Scan for the cell matching the given text and deliver its (X, Y) coordinate at center. 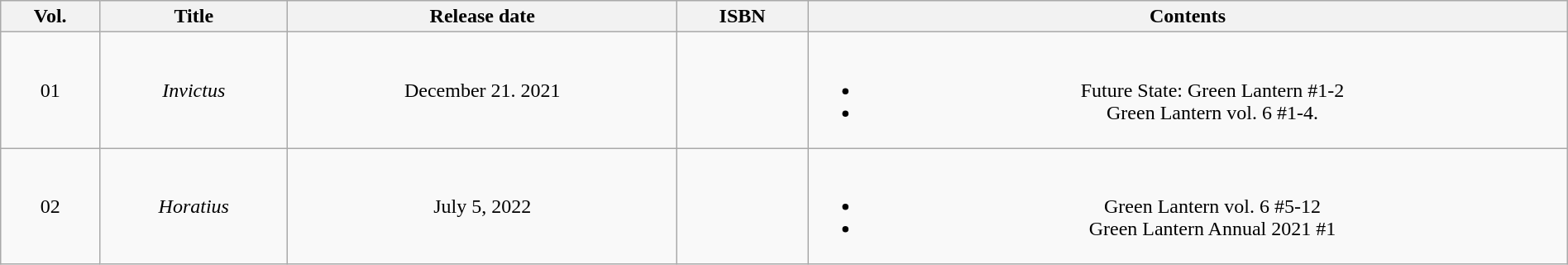
December 21. 2021 (483, 90)
Title (194, 17)
July 5, 2022 (483, 206)
Invictus (194, 90)
ISBN (743, 17)
01 (50, 90)
Horatius (194, 206)
Release date (483, 17)
Future State: Green Lantern #1-2Green Lantern vol. 6 #1-4. (1188, 90)
Vol. (50, 17)
02 (50, 206)
Contents (1188, 17)
Green Lantern vol. 6 #5-12Green Lantern Annual 2021 #1 (1188, 206)
